Search for the cell housing the specified text and yield its (X, Y) center coordinate. 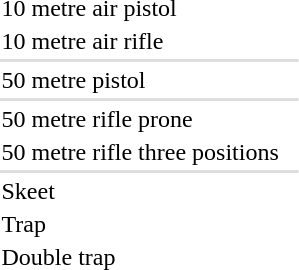
50 metre pistol (140, 80)
10 metre air rifle (140, 41)
Trap (140, 224)
50 metre rifle three positions (140, 152)
50 metre rifle prone (140, 119)
Skeet (140, 191)
